Scan for the cell matching the given text and deliver its [x, y] coordinate at center. 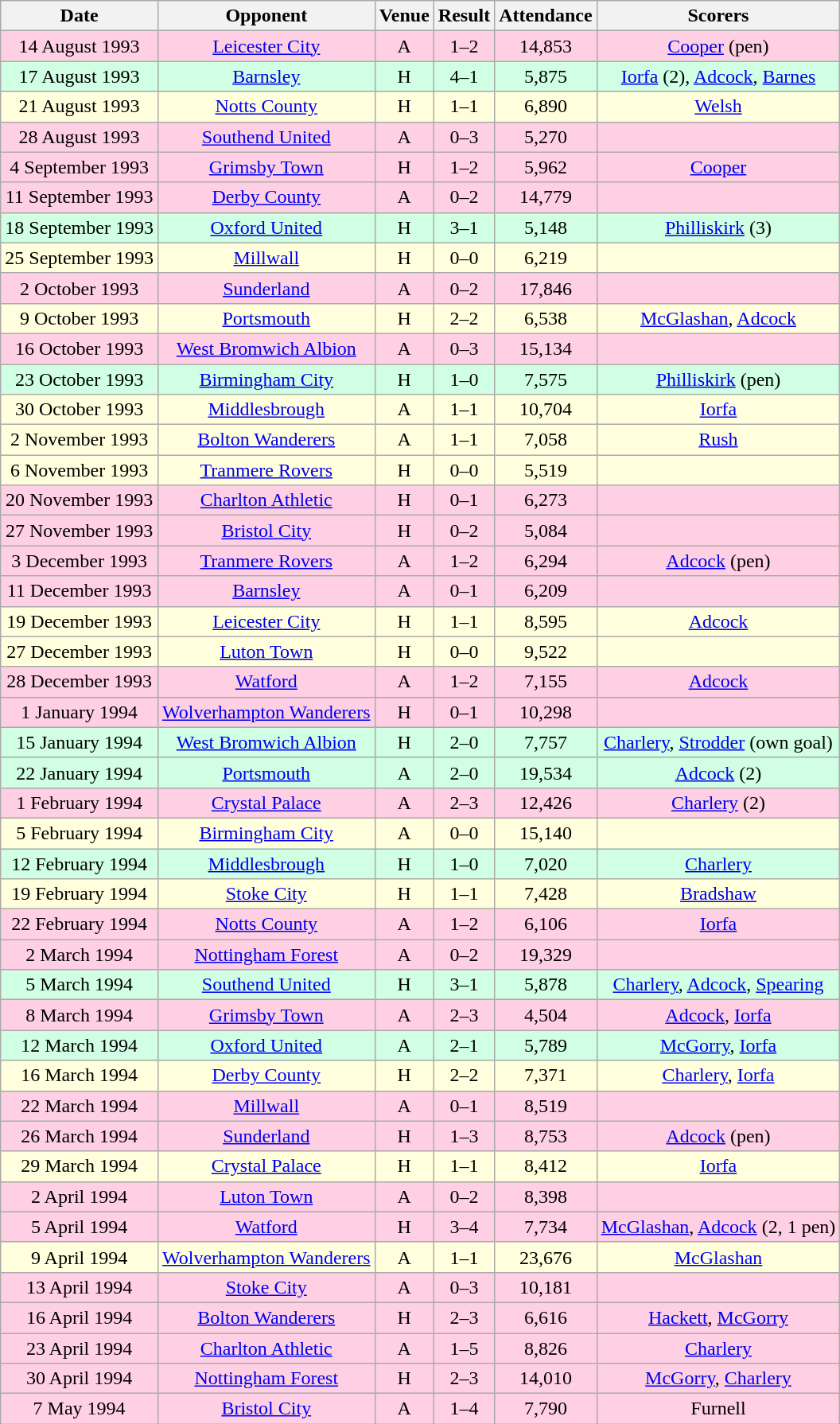
7,575 [546, 379]
Attendance [546, 16]
Adcock (2) [718, 772]
19 February 1994 [80, 894]
29 March 1994 [80, 1166]
5 February 1994 [80, 833]
1–4 [464, 1409]
17,846 [546, 288]
4–1 [464, 76]
9 April 1994 [80, 1257]
6,538 [546, 318]
Charlery, Iorfa [718, 1076]
6,890 [546, 107]
4,504 [546, 1015]
Welsh [718, 107]
Hackett, McGorry [718, 1317]
9,522 [546, 652]
Opponent [266, 16]
6,616 [546, 1317]
14,010 [546, 1379]
10,298 [546, 712]
10,704 [546, 410]
15 January 1994 [80, 742]
3 December 1993 [80, 561]
4 September 1993 [80, 167]
Adcock, Iorfa [718, 1015]
2 November 1993 [80, 440]
7 May 1994 [80, 1409]
11 December 1993 [80, 591]
7,058 [546, 440]
3–4 [464, 1227]
Venue [404, 16]
21 August 1993 [80, 107]
5 April 1994 [80, 1227]
8,595 [546, 621]
19 December 1993 [80, 621]
7,757 [546, 742]
16 October 1993 [80, 348]
5,270 [546, 137]
26 March 1994 [80, 1136]
McGorry, Iorfa [718, 1045]
7,428 [546, 894]
6,273 [546, 500]
Furnell [718, 1409]
Bradshaw [718, 894]
17 August 1993 [80, 76]
Charlery (2) [718, 803]
Cooper [718, 167]
6,209 [546, 591]
Scorers [718, 16]
1–5 [464, 1348]
Date [80, 16]
5,148 [546, 228]
23 October 1993 [80, 379]
8,412 [546, 1166]
10,181 [546, 1287]
Iorfa (2), Adcock, Barnes [718, 76]
22 February 1994 [80, 924]
McGlashan [718, 1257]
5,789 [546, 1045]
23 April 1994 [80, 1348]
Result [464, 16]
18 September 1993 [80, 228]
5,519 [546, 470]
22 March 1994 [80, 1106]
27 November 1993 [80, 531]
Rush [718, 440]
5,084 [546, 531]
5,878 [546, 985]
6,219 [546, 258]
22 January 1994 [80, 772]
8,753 [546, 1136]
14 August 1993 [80, 46]
Cooper (pen) [718, 46]
27 December 1993 [80, 652]
15,134 [546, 348]
5 March 1994 [80, 985]
6 November 1993 [80, 470]
McGlashan, Adcock (2, 1 pen) [718, 1227]
12,426 [546, 803]
19,329 [546, 955]
13 April 1994 [80, 1287]
11 September 1993 [80, 197]
2 April 1994 [80, 1196]
30 April 1994 [80, 1379]
9 October 1993 [80, 318]
McGlashan, Adcock [718, 318]
2 October 1993 [80, 288]
5,962 [546, 167]
6,106 [546, 924]
14,853 [546, 46]
7,790 [546, 1409]
8,398 [546, 1196]
6,294 [546, 561]
5,875 [546, 76]
28 December 1993 [80, 682]
16 March 1994 [80, 1076]
8,826 [546, 1348]
15,140 [546, 833]
7,734 [546, 1227]
12 March 1994 [80, 1045]
16 April 1994 [80, 1317]
7,371 [546, 1076]
2 March 1994 [80, 955]
20 November 1993 [80, 500]
25 September 1993 [80, 258]
Philliskirk (3) [718, 228]
Philliskirk (pen) [718, 379]
8,519 [546, 1106]
7,020 [546, 863]
14,779 [546, 197]
7,155 [546, 682]
1 January 1994 [80, 712]
Charlery, Strodder (own goal) [718, 742]
Charlery, Adcock, Spearing [718, 985]
23,676 [546, 1257]
19,534 [546, 772]
30 October 1993 [80, 410]
28 August 1993 [80, 137]
12 February 1994 [80, 863]
McGorry, Charlery [718, 1379]
1–3 [464, 1136]
2–1 [464, 1045]
1 February 1994 [80, 803]
8 March 1994 [80, 1015]
